Return the (x, y) coordinate for the center point of the cell that contains the specified text.  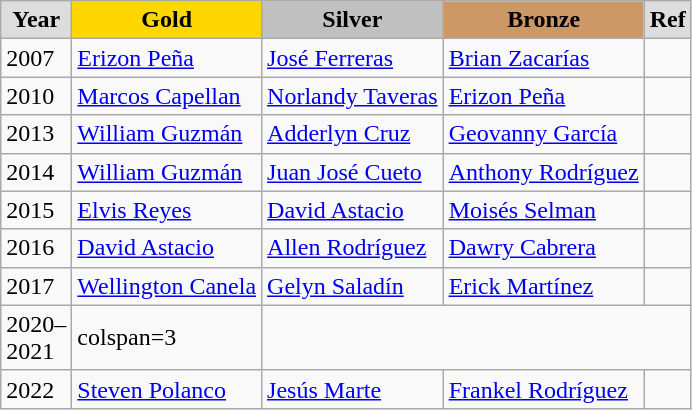
Allen Rodríguez (353, 248)
colspan=3 (167, 338)
Anthony Rodríguez (544, 172)
Dawry Cabrera (544, 248)
Year (36, 20)
Juan José Cueto (353, 172)
Geovanny García (544, 134)
Moisés Selman (544, 210)
2022 (36, 389)
Gelyn Saladín (353, 286)
Wellington Canela (167, 286)
Marcos Capellan (167, 96)
José Ferreras (353, 58)
2013 (36, 134)
2007 (36, 58)
2014 (36, 172)
Frankel Rodríguez (544, 389)
Steven Polanco (167, 389)
2020–2021 (36, 338)
2010 (36, 96)
2016 (36, 248)
2015 (36, 210)
2017 (36, 286)
Bronze (544, 20)
Elvis Reyes (167, 210)
Silver (353, 20)
Adderlyn Cruz (353, 134)
Norlandy Taveras (353, 96)
Jesús Marte (353, 389)
Ref (668, 20)
Erick Martínez (544, 286)
Gold (167, 20)
Brian Zacarías (544, 58)
